Detect which cell encompasses the target text, then output its (X, Y) center coordinate. 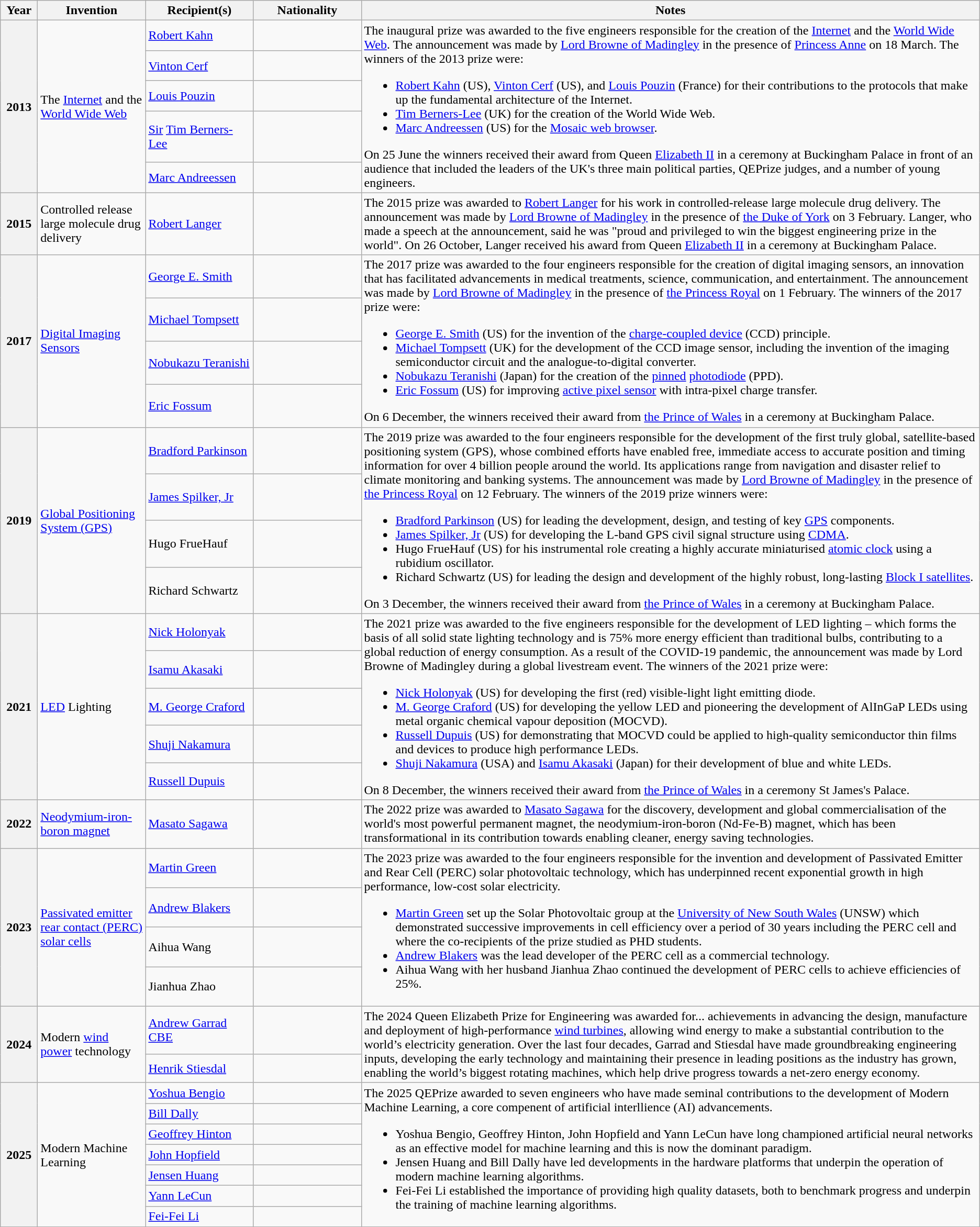
The Internet and the World Wide Web (92, 107)
2015 (19, 224)
Digital Imaging Sensors (92, 341)
Robert Langer (199, 224)
Modern Machine Learning (92, 1155)
Vinton Cerf (199, 65)
Controlled release large molecule drug delivery (92, 224)
Neodymium-iron-boron magnet (92, 824)
Modern wind power technology (92, 1044)
Year (19, 10)
Geoffrey Hinton (199, 1134)
2019 (19, 520)
Michael Tompsett (199, 319)
Nobukazu Teranishi (199, 362)
Nationality (307, 10)
Louis Pouzin (199, 96)
Andrew Blakers (199, 908)
Fei-Fei Li (199, 1217)
Martin Green (199, 868)
Global Positioning System (GPS) (92, 520)
Aihua Wang (199, 947)
Eric Fossum (199, 406)
Robert Kahn (199, 36)
Bill Dally (199, 1114)
2025 (19, 1155)
LED Lighting (92, 707)
2022 (19, 824)
Yoshua Bengio (199, 1093)
Yann LeCun (199, 1196)
Bradford Parkinson (199, 450)
Hugo FrueHauf (199, 543)
Notes (670, 10)
Recipient(s) (199, 10)
Marc Andreessen (199, 177)
Passivated emitter rear contact (PERC) solar cells (92, 927)
Russell Dupuis (199, 781)
Masato Sagawa (199, 824)
2023 (19, 927)
Shuji Nakamura (199, 744)
Isamu Akasaki (199, 669)
Jianhua Zhao (199, 987)
2013 (19, 107)
Jensen Huang (199, 1175)
2024 (19, 1044)
2017 (19, 341)
Invention (92, 10)
Nick Holonyak (199, 632)
2021 (19, 707)
M. George Craford (199, 707)
George E. Smith (199, 276)
Henrik Stiesdal (199, 1068)
Sir Tim Berners-Lee (199, 137)
Andrew Garrad CBE (199, 1030)
Richard Schwartz (199, 590)
James Spilker, Jr (199, 497)
John Hopfield (199, 1155)
